Locate the cell with the specified text and output its [x, y] center coordinate. 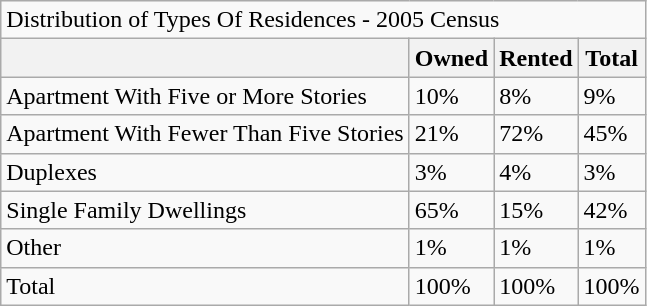
Other [205, 248]
Apartment With Five or More Stories [205, 96]
42% [612, 210]
Single Family Dwellings [205, 210]
65% [451, 210]
Owned [451, 58]
21% [451, 134]
Apartment With Fewer Than Five Stories [205, 134]
10% [451, 96]
Duplexes [205, 172]
45% [612, 134]
72% [536, 134]
Distribution of Types Of Residences - 2005 Census [323, 20]
15% [536, 210]
8% [536, 96]
Rented [536, 58]
4% [536, 172]
9% [612, 96]
